From the cell containing the given text, extract its center point as (x, y) coordinate. 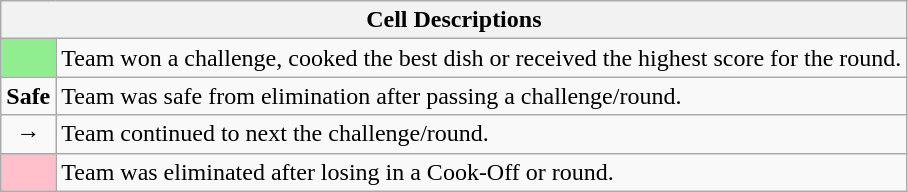
Team was eliminated after losing in a Cook-Off or round. (482, 172)
Team continued to next the challenge/round. (482, 134)
Cell Descriptions (454, 20)
Team was safe from elimination after passing a challenge/round. (482, 96)
Team won a challenge, cooked the best dish or received the highest score for the round. (482, 58)
Safe (28, 96)
→ (28, 134)
